From the cell containing the given text, extract its center point as (x, y) coordinate. 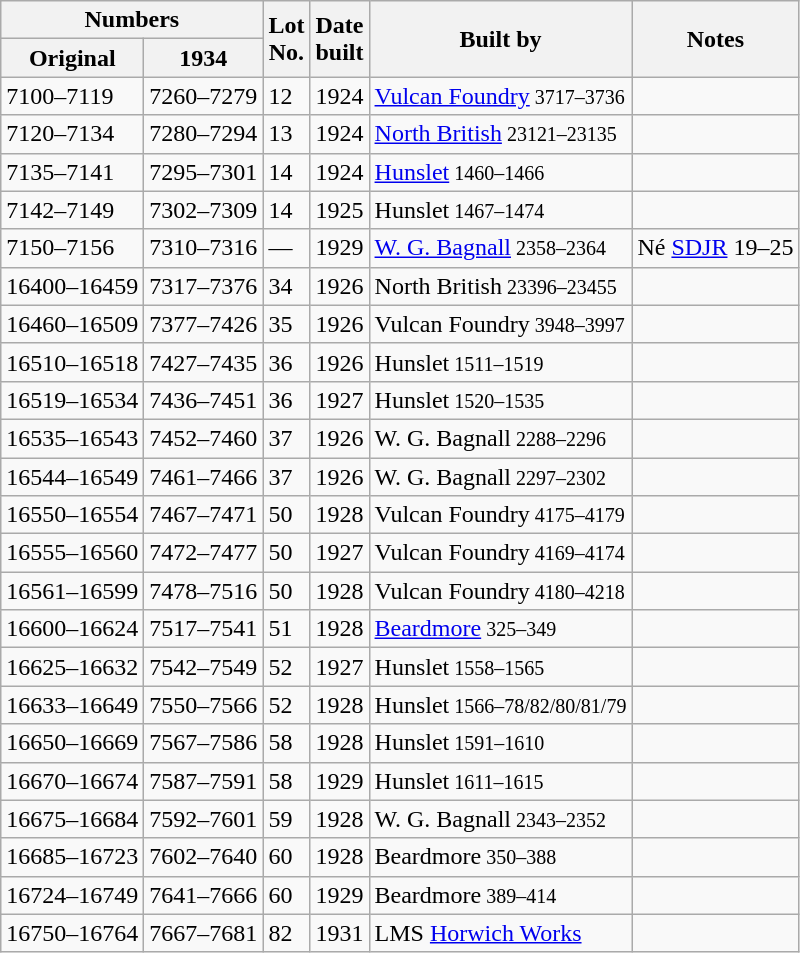
LMS Horwich Works (500, 933)
North British 23396–23455 (500, 286)
13 (286, 134)
Original (72, 58)
W. G. Bagnall 2358–2364 (500, 248)
Vulcan Foundry 4169–4174 (500, 553)
7452–7460 (204, 438)
82 (286, 933)
59 (286, 819)
Hunslet 1460–1466 (500, 172)
7317–7376 (204, 286)
Hunslet 1611–1615 (500, 781)
16625–16632 (72, 667)
7461–7466 (204, 477)
7302–7309 (204, 210)
16600–16624 (72, 629)
1934 (204, 58)
16400–16459 (72, 286)
7427–7435 (204, 362)
7641–7666 (204, 895)
7550–7566 (204, 705)
Beardmore 325–349 (500, 629)
Vulcan Foundry 4180–4218 (500, 591)
7467–7471 (204, 515)
34 (286, 286)
Beardmore 350–388 (500, 857)
7150–7156 (72, 248)
35 (286, 324)
Built by (500, 39)
7602–7640 (204, 857)
North British 23121–23135 (500, 134)
Hunslet 1511–1519 (500, 362)
Notes (716, 39)
Vulcan Foundry 4175–4179 (500, 515)
7295–7301 (204, 172)
Hunslet 1467–1474 (500, 210)
16550–16554 (72, 515)
LotNo. (286, 39)
Numbers (132, 20)
W. G. Bagnall 2288–2296 (500, 438)
7587–7591 (204, 781)
1931 (340, 933)
51 (286, 629)
16519–16534 (72, 400)
16724–16749 (72, 895)
7135–7141 (72, 172)
7260–7279 (204, 96)
Hunslet 1520–1535 (500, 400)
7120–7134 (72, 134)
16561–16599 (72, 591)
7592–7601 (204, 819)
16510–16518 (72, 362)
Vulcan Foundry 3717–3736 (500, 96)
16633–16649 (72, 705)
1925 (340, 210)
7667–7681 (204, 933)
7100–7119 (72, 96)
16535–16543 (72, 438)
7472–7477 (204, 553)
7280–7294 (204, 134)
7310–7316 (204, 248)
7567–7586 (204, 743)
7377–7426 (204, 324)
7517–7541 (204, 629)
16750–16764 (72, 933)
16460–16509 (72, 324)
— (286, 248)
W. G. Bagnall 2343–2352 (500, 819)
7142–7149 (72, 210)
Hunslet 1566–78/82/80/81/79 (500, 705)
7542–7549 (204, 667)
Hunslet 1558–1565 (500, 667)
16555–16560 (72, 553)
W. G. Bagnall 2297–2302 (500, 477)
Vulcan Foundry 3948–3997 (500, 324)
12 (286, 96)
16685–16723 (72, 857)
7436–7451 (204, 400)
16544–16549 (72, 477)
Datebuilt (340, 39)
Beardmore 389–414 (500, 895)
Hunslet 1591–1610 (500, 743)
16670–16674 (72, 781)
16675–16684 (72, 819)
7478–7516 (204, 591)
16650–16669 (72, 743)
Né SDJR 19–25 (716, 248)
